Identify which cell holds the provided text, then report its (X, Y) central coordinate. 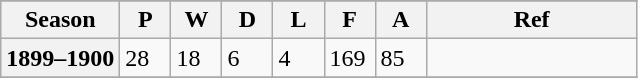
28 (146, 58)
W (196, 20)
P (146, 20)
Ref (532, 20)
1899–1900 (60, 58)
Season (60, 20)
L (298, 20)
4 (298, 58)
D (248, 20)
F (350, 20)
A (400, 20)
169 (350, 58)
6 (248, 58)
18 (196, 58)
85 (400, 58)
